Find where the given text appears and provide that cell's center as [X, Y] coordinate. 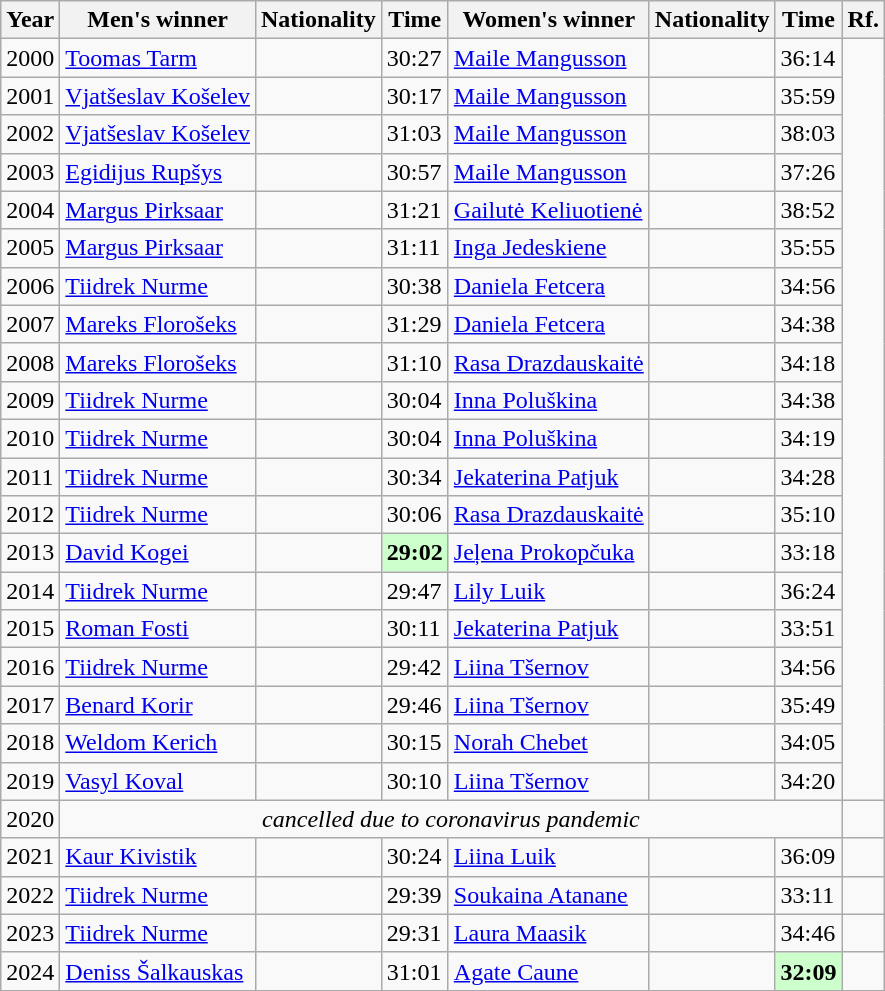
2019 [30, 781]
2021 [30, 857]
29:42 [414, 667]
35:55 [808, 248]
38:03 [808, 134]
2014 [30, 591]
2020 [30, 819]
Deniss Šalkauskas [158, 971]
2008 [30, 362]
2013 [30, 553]
2022 [30, 895]
Liina Luik [548, 857]
2005 [30, 248]
2018 [30, 743]
2024 [30, 971]
30:24 [414, 857]
Inga Jedeskiene [548, 248]
Egidijus Rupšys [158, 172]
Roman Fosti [158, 629]
31:11 [414, 248]
30:10 [414, 781]
29:39 [414, 895]
30:06 [414, 515]
cancelled due to coronavirus pandemic [451, 819]
31:29 [414, 324]
36:24 [808, 591]
Weldom Kerich [158, 743]
Benard Korir [158, 705]
36:09 [808, 857]
31:01 [414, 971]
32:09 [808, 971]
34:28 [808, 477]
Rf. [863, 20]
34:19 [808, 438]
36:14 [808, 58]
2001 [30, 96]
34:05 [808, 743]
35:59 [808, 96]
33:18 [808, 553]
Laura Maasik [548, 933]
2004 [30, 210]
37:26 [808, 172]
34:46 [808, 933]
30:38 [414, 286]
2017 [30, 705]
29:02 [414, 553]
35:10 [808, 515]
2000 [30, 58]
2015 [30, 629]
Vasyl Koval [158, 781]
30:17 [414, 96]
2003 [30, 172]
31:21 [414, 210]
2002 [30, 134]
2010 [30, 438]
29:46 [414, 705]
Toomas Tarm [158, 58]
33:51 [808, 629]
Agate Caune [548, 971]
Jeļena Prokopčuka [548, 553]
Norah Chebet [548, 743]
2016 [30, 667]
2006 [30, 286]
29:47 [414, 591]
30:27 [414, 58]
Lily Luik [548, 591]
2011 [30, 477]
33:11 [808, 895]
31:03 [414, 134]
31:10 [414, 362]
30:15 [414, 743]
Soukaina Atanane [548, 895]
Men's winner [158, 20]
David Kogei [158, 553]
30:57 [414, 172]
2023 [30, 933]
2007 [30, 324]
Women's winner [548, 20]
35:49 [808, 705]
Gailutė Keliuotienė [548, 210]
29:31 [414, 933]
2009 [30, 400]
38:52 [808, 210]
Kaur Kivistik [158, 857]
34:20 [808, 781]
34:18 [808, 362]
2012 [30, 515]
30:11 [414, 629]
Year [30, 20]
30:34 [414, 477]
